From the cell containing the given text, extract its center point as (x, y) coordinate. 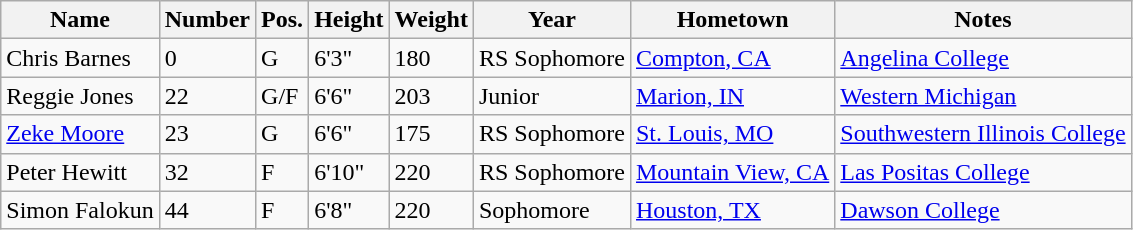
Angelina College (983, 58)
Name (80, 20)
Number (207, 20)
32 (207, 172)
G/F (282, 96)
Hometown (732, 20)
0 (207, 58)
Southwestern Illinois College (983, 134)
Sophomore (552, 210)
6'3" (349, 58)
Weight (431, 20)
Dawson College (983, 210)
Notes (983, 20)
Mountain View, CA (732, 172)
Marion, IN (732, 96)
Western Michigan (983, 96)
Simon Falokun (80, 210)
Zeke Moore (80, 134)
23 (207, 134)
6'10" (349, 172)
Height (349, 20)
180 (431, 58)
Chris Barnes (80, 58)
Junior (552, 96)
6'8" (349, 210)
Pos. (282, 20)
Las Positas College (983, 172)
Compton, CA (732, 58)
44 (207, 210)
Peter Hewitt (80, 172)
Houston, TX (732, 210)
175 (431, 134)
St. Louis, MO (732, 134)
Year (552, 20)
Reggie Jones (80, 96)
203 (431, 96)
22 (207, 96)
